Locate the cell with the specified text and output its (X, Y) center coordinate. 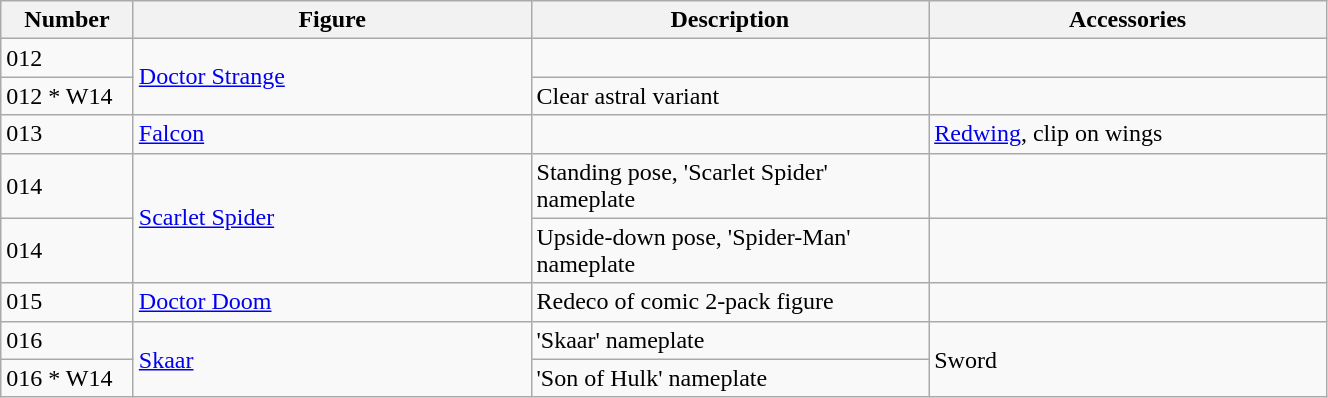
016 (68, 340)
Sword (1128, 359)
Accessories (1128, 20)
Redwing, clip on wings (1128, 134)
Skaar (332, 359)
016 * W14 (68, 378)
015 (68, 302)
012 (68, 58)
'Son of Hulk' nameplate (730, 378)
Doctor Strange (332, 77)
'Skaar' nameplate (730, 340)
Description (730, 20)
Falcon (332, 134)
Standing pose, 'Scarlet Spider' nameplate (730, 186)
Clear astral variant (730, 96)
Number (68, 20)
012 * W14 (68, 96)
Redeco of comic 2-pack figure (730, 302)
013 (68, 134)
Upside-down pose, 'Spider-Man' nameplate (730, 250)
Doctor Doom (332, 302)
Scarlet Spider (332, 218)
Figure (332, 20)
